Determine the (x, y) coordinate at the center of the cell enclosing the given text.  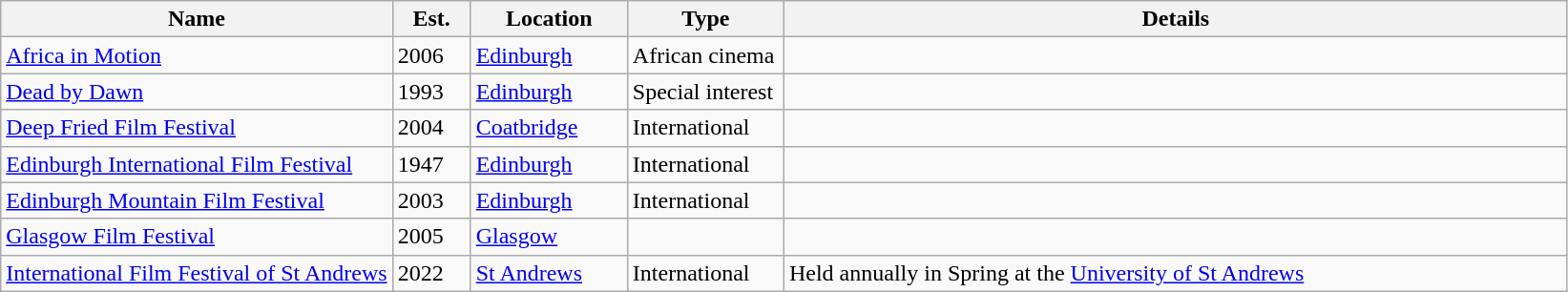
2006 (431, 55)
Name (197, 19)
Glasgow (549, 237)
Est. (431, 19)
Coatbridge (549, 128)
Details (1176, 19)
Edinburgh International Film Festival (197, 164)
1947 (431, 164)
2022 (431, 273)
2005 (431, 237)
Edinburgh Mountain Film Festival (197, 200)
Location (549, 19)
Deep Fried Film Festival (197, 128)
Glasgow Film Festival (197, 237)
2004 (431, 128)
Special interest (705, 92)
Africa in Motion (197, 55)
International Film Festival of St Andrews (197, 273)
Held annually in Spring at the University of St Andrews (1176, 273)
St Andrews (549, 273)
1993 (431, 92)
Type (705, 19)
2003 (431, 200)
Dead by Dawn (197, 92)
African cinema (705, 55)
